Capture the cell that displays the provided text and extract its [x, y] central coordinate. 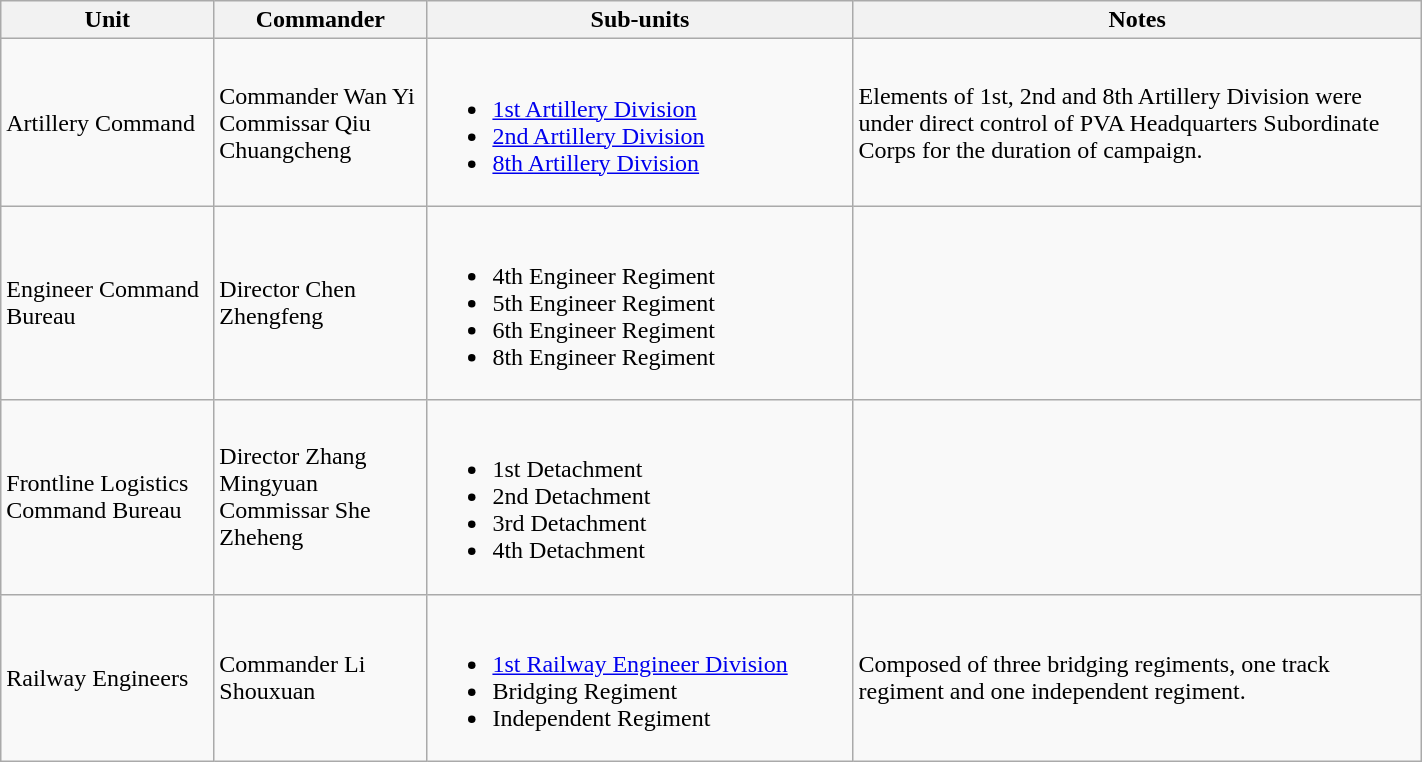
Engineer Command Bureau [108, 303]
Commander Wan YiCommissar Qiu Chuangcheng [320, 122]
1st Detachment2nd Detachment3rd Detachment4th Detachment [640, 497]
1st Artillery Division2nd Artillery Division8th Artillery Division [640, 122]
Commander Li Shouxuan [320, 678]
Unit [108, 20]
4th Engineer Regiment5th Engineer Regiment6th Engineer Regiment8th Engineer Regiment [640, 303]
Director Chen Zhengfeng [320, 303]
1st Railway Engineer DivisionBridging RegimentIndependent Regiment [640, 678]
Railway Engineers [108, 678]
Elements of 1st, 2nd and 8th Artillery Division were under direct control of PVA Headquarters Subordinate Corps for the duration of campaign. [1137, 122]
Frontline Logistics Command Bureau [108, 497]
Notes [1137, 20]
Director Zhang MingyuanCommissar She Zheheng [320, 497]
Sub-units [640, 20]
Composed of three bridging regiments, one track regiment and one independent regiment. [1137, 678]
Artillery Command [108, 122]
Commander [320, 20]
